Determine the (X, Y) coordinate at the center of the cell enclosing the given text.  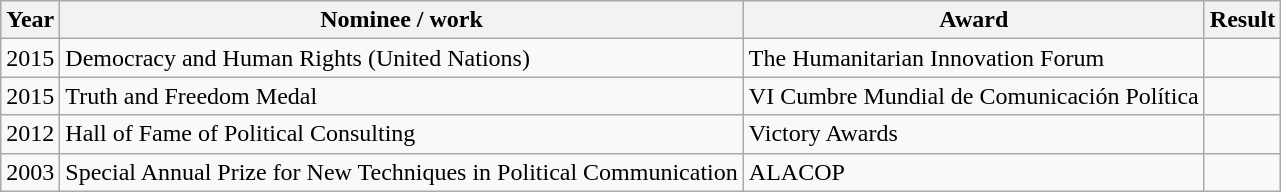
2003 (30, 172)
Special Annual Prize for New Techniques in Political Communication (402, 172)
Year (30, 20)
Award (974, 20)
2012 (30, 134)
Hall of Fame of Political Consulting (402, 134)
Nominee / work (402, 20)
VI Cumbre Mundial de Comunicación Política (974, 96)
Democracy and Human Rights (United Nations) (402, 58)
Truth and Freedom Medal (402, 96)
The Humanitarian Innovation Forum (974, 58)
Victory Awards (974, 134)
Result (1242, 20)
ALACOP (974, 172)
